Detect which cell encompasses the target text, then output its [x, y] center coordinate. 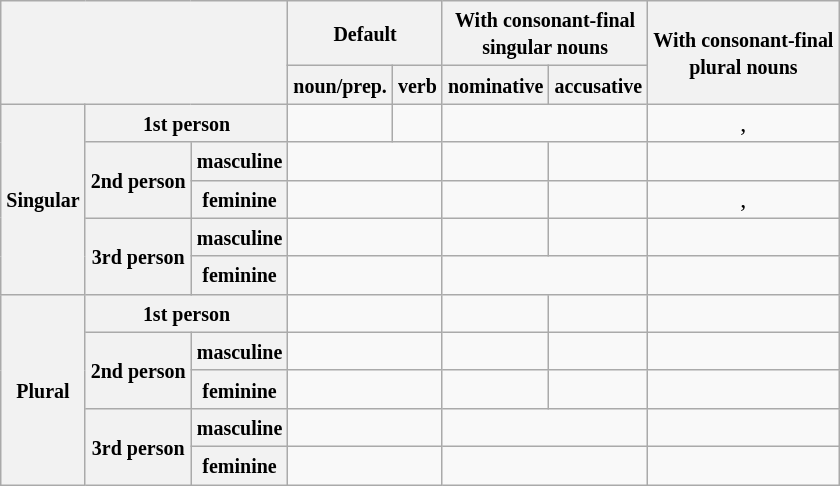
Singular [43, 199]
Plural [43, 389]
With consonant-final singular nouns [544, 34]
nominative [496, 85]
noun/prep. [340, 85]
accusative [598, 85]
Default [366, 34]
With consonant-final plural nouns [744, 52]
verb [417, 85]
